For the text-containing cell, return its midpoint in [x, y] coordinate format. 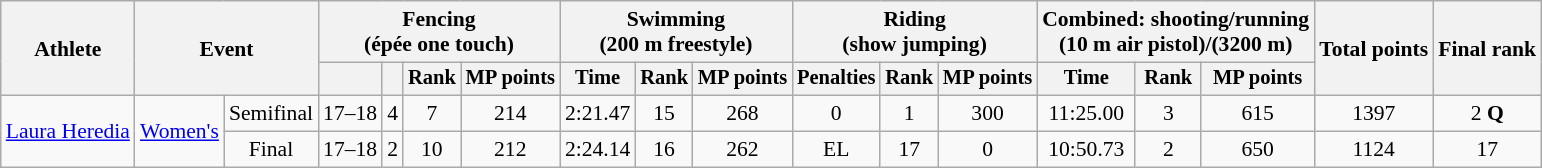
1 [909, 114]
10:50.73 [1086, 150]
7 [432, 114]
2:21.47 [598, 114]
615 [1258, 114]
2:24.14 [598, 150]
262 [742, 150]
Riding(show jumping) [914, 32]
Penalties [836, 79]
Laura Heredia [68, 132]
EL [836, 150]
Final rank [1487, 48]
10 [432, 150]
212 [510, 150]
Athlete [68, 48]
16 [664, 150]
Semifinal [271, 114]
11:25.00 [1086, 114]
4 [392, 114]
2 Q [1487, 114]
Fencing(épée one touch) [439, 32]
Event [226, 48]
268 [742, 114]
1397 [1374, 114]
Women's [180, 132]
3 [1168, 114]
214 [510, 114]
Combined: shooting/running(10 m air pistol)/(3200 m) [1176, 32]
Total points [1374, 48]
Final [271, 150]
Swimming(200 m freestyle) [676, 32]
15 [664, 114]
650 [1258, 150]
1124 [1374, 150]
300 [988, 114]
